For the text-containing cell, return its midpoint in (X, Y) coordinate format. 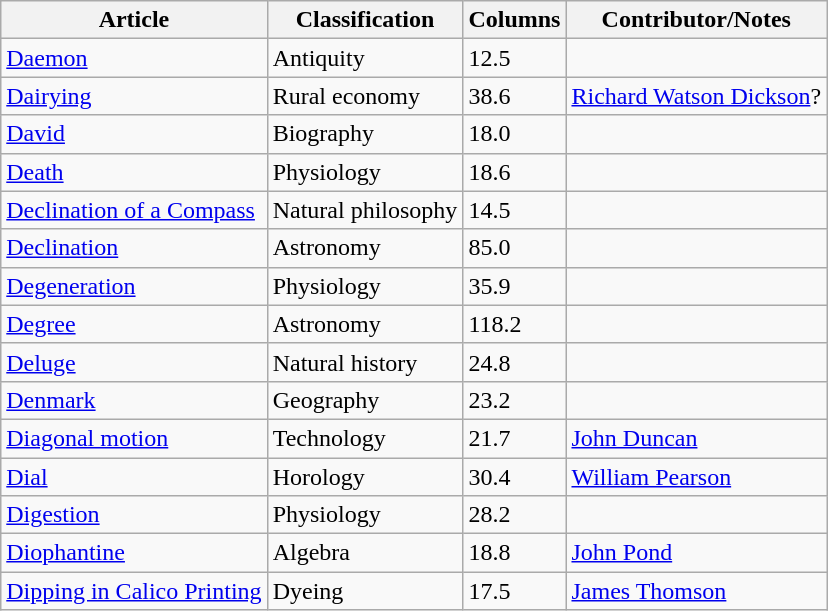
21.7 (514, 438)
Deluge (134, 362)
Algebra (365, 553)
James Thomson (696, 591)
Denmark (134, 400)
38.6 (514, 96)
28.2 (514, 515)
Natural history (365, 362)
Technology (365, 438)
Degeneration (134, 286)
Daemon (134, 58)
John Duncan (696, 438)
David (134, 134)
Contributor/Notes (696, 20)
30.4 (514, 477)
Biography (365, 134)
Diophantine (134, 553)
Columns (514, 20)
Diagonal motion (134, 438)
Horology (365, 477)
Dipping in Calico Printing (134, 591)
12.5 (514, 58)
17.5 (514, 591)
Declination of a Compass (134, 210)
18.0 (514, 134)
Classification (365, 20)
18.6 (514, 172)
Digestion (134, 515)
Antiquity (365, 58)
18.8 (514, 553)
Dairying (134, 96)
William Pearson (696, 477)
John Pond (696, 553)
85.0 (514, 248)
Declination (134, 248)
118.2 (514, 324)
24.8 (514, 362)
Natural philosophy (365, 210)
35.9 (514, 286)
Rural economy (365, 96)
Dyeing (365, 591)
Article (134, 20)
23.2 (514, 400)
Degree (134, 324)
Death (134, 172)
14.5 (514, 210)
Richard Watson Dickson? (696, 96)
Dial (134, 477)
Geography (365, 400)
